Extract the [x, y] coordinate from the center of the cell holding the provided text.  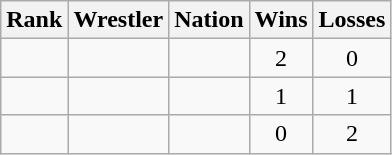
Nation [209, 20]
Wins [281, 20]
Rank [34, 20]
Losses [352, 20]
Wrestler [118, 20]
